Detect which cell encompasses the target text, then output its [X, Y] center coordinate. 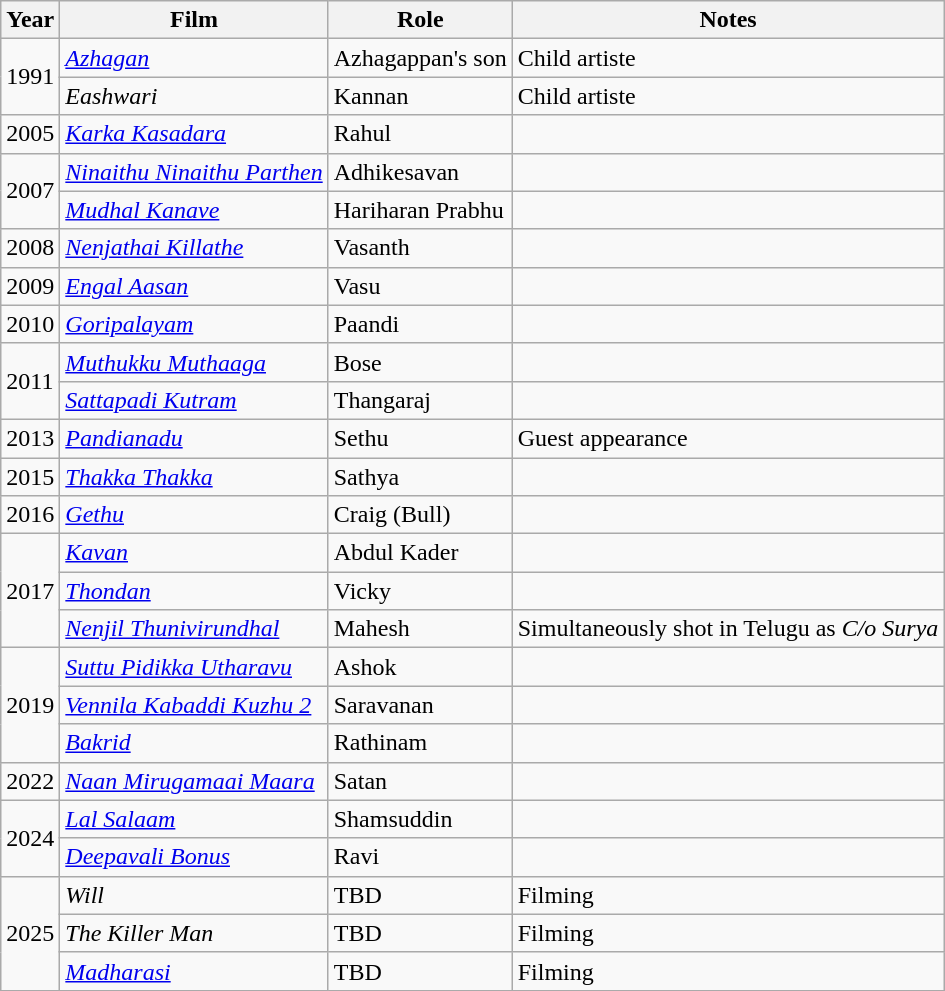
Thondan [194, 591]
Bose [420, 362]
Shamsuddin [420, 819]
2024 [30, 838]
2009 [30, 286]
Lal Salaam [194, 819]
Guest appearance [728, 438]
Abdul Kader [420, 553]
2015 [30, 477]
2017 [30, 591]
Paandi [420, 324]
Adhikesavan [420, 172]
Nenjil Thunivirundhal [194, 629]
2010 [30, 324]
Azhagan [194, 58]
The Killer Man [194, 933]
Azhagappan's son [420, 58]
Muthukku Muthaaga [194, 362]
Role [420, 20]
Mudhal Kanave [194, 210]
Film [194, 20]
Satan [420, 781]
Madharasi [194, 971]
Bakrid [194, 743]
Rahul [420, 134]
2022 [30, 781]
2019 [30, 705]
Engal Aasan [194, 286]
1991 [30, 77]
Ashok [420, 667]
Kannan [420, 96]
Vasu [420, 286]
2008 [30, 248]
Sethu [420, 438]
Rathinam [420, 743]
Kavan [194, 553]
Vasanth [420, 248]
Sathya [420, 477]
Ninaithu Ninaithu Parthen [194, 172]
Sattapadi Kutram [194, 400]
Karka Kasadara [194, 134]
Craig (Bull) [420, 515]
Ravi [420, 857]
Goripalayam [194, 324]
Saravanan [420, 705]
Will [194, 895]
2025 [30, 933]
Simultaneously shot in Telugu as C/o Surya [728, 629]
Nenjathai Killathe [194, 248]
2007 [30, 191]
2016 [30, 515]
Thakka Thakka [194, 477]
Notes [728, 20]
Hariharan Prabhu [420, 210]
Vennila Kabaddi Kuzhu 2 [194, 705]
Naan Mirugamaai Maara [194, 781]
Pandianadu [194, 438]
Gethu [194, 515]
2005 [30, 134]
Vicky [420, 591]
Thangaraj [420, 400]
2013 [30, 438]
Eashwari [194, 96]
Mahesh [420, 629]
Year [30, 20]
2011 [30, 381]
Deepavali Bonus [194, 857]
Suttu Pidikka Utharavu [194, 667]
